Scan for the cell matching the given text and deliver its (x, y) coordinate at center. 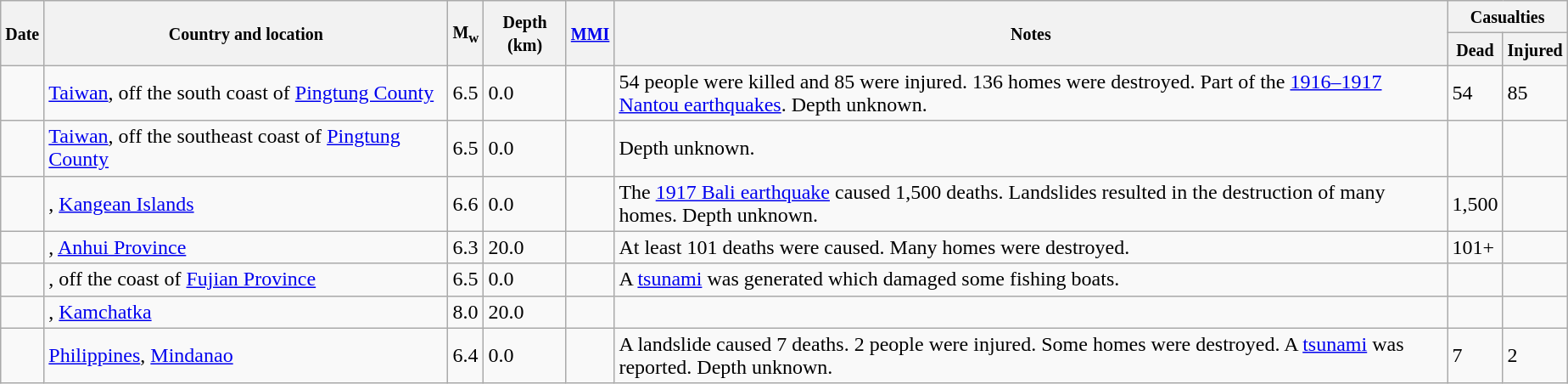
Taiwan, off the southeast coast of Pingtung County (246, 148)
2 (1535, 355)
7 (1475, 355)
8.0 (466, 312)
Notes (1031, 33)
A tsunami was generated which damaged some fishing boats. (1031, 280)
Country and location (246, 33)
, Kamchatka (246, 312)
1,500 (1475, 204)
6.3 (466, 247)
6.6 (466, 204)
Mw (466, 33)
Depth (km) (524, 33)
Dead (1475, 49)
Philippines, Mindanao (246, 355)
54 people were killed and 85 were injured. 136 homes were destroyed. Part of the 1916–1917 Nantou earthquakes. Depth unknown. (1031, 93)
Depth unknown. (1031, 148)
6.4 (466, 355)
101+ (1475, 247)
54 (1475, 93)
85 (1535, 93)
Taiwan, off the south coast of Pingtung County (246, 93)
, Kangean Islands (246, 204)
Date (22, 33)
At least 101 deaths were caused. Many homes were destroyed. (1031, 247)
The 1917 Bali earthquake caused 1,500 deaths. Landslides resulted in the destruction of many homes. Depth unknown. (1031, 204)
Injured (1535, 49)
, off the coast of Fujian Province (246, 280)
, Anhui Province (246, 247)
A landslide caused 7 deaths. 2 people were injured. Some homes were destroyed. A tsunami was reported. Depth unknown. (1031, 355)
Casualties (1507, 17)
MMI (591, 33)
